Determine the (x, y) coordinate at the center of the cell enclosing the given text.  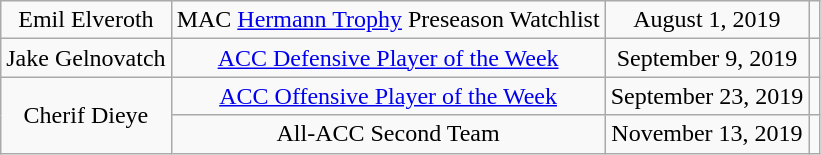
August 1, 2019 (707, 20)
November 13, 2019 (707, 134)
September 9, 2019 (707, 58)
Emil Elveroth (86, 20)
MAC Hermann Trophy Preseason Watchlist (388, 20)
All-ACC Second Team (388, 134)
Jake Gelnovatch (86, 58)
Cherif Dieye (86, 115)
September 23, 2019 (707, 96)
ACC Defensive Player of the Week (388, 58)
ACC Offensive Player of the Week (388, 96)
